Provide the (X, Y) coordinate of the cell's center where the given text is located.  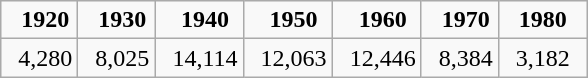
12,063 (288, 58)
1970 (460, 20)
1960 (376, 20)
12,446 (376, 58)
1950 (288, 20)
3,182 (542, 58)
1920 (40, 20)
4,280 (40, 58)
8,384 (460, 58)
1940 (199, 20)
1980 (542, 20)
8,025 (116, 58)
1930 (116, 20)
14,114 (199, 58)
